Identify which cell holds the provided text, then report its (X, Y) central coordinate. 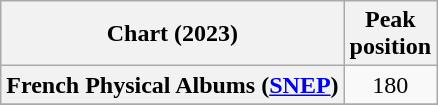
Chart (2023) (172, 34)
180 (390, 85)
Peakposition (390, 34)
French Physical Albums (SNEP) (172, 85)
